Return [x, y] of the center of cell containing provided text 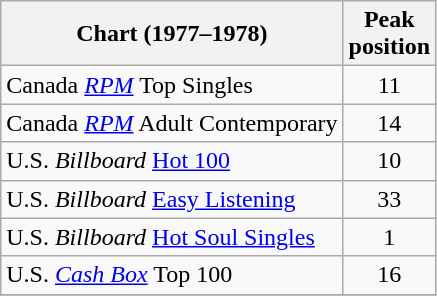
1 [389, 237]
U.S. Billboard Hot Soul Singles [172, 237]
U.S. Billboard Hot 100 [172, 161]
Chart (1977–1978) [172, 34]
Canada RPM Adult Contemporary [172, 123]
33 [389, 199]
Peakposition [389, 34]
U.S. Cash Box Top 100 [172, 275]
14 [389, 123]
10 [389, 161]
16 [389, 275]
11 [389, 85]
U.S. Billboard Easy Listening [172, 199]
Canada RPM Top Singles [172, 85]
